Determine the [x, y] coordinate at the center of the cell enclosing the given text.  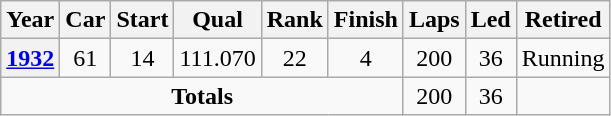
111.070 [218, 58]
Qual [218, 20]
61 [86, 58]
1932 [30, 58]
Year [30, 20]
Retired [563, 20]
14 [142, 58]
Led [490, 20]
Finish [366, 20]
4 [366, 58]
22 [294, 58]
Car [86, 20]
Rank [294, 20]
Running [563, 58]
Totals [202, 96]
Start [142, 20]
Laps [434, 20]
